For the text-containing cell, return its midpoint in (X, Y) coordinate format. 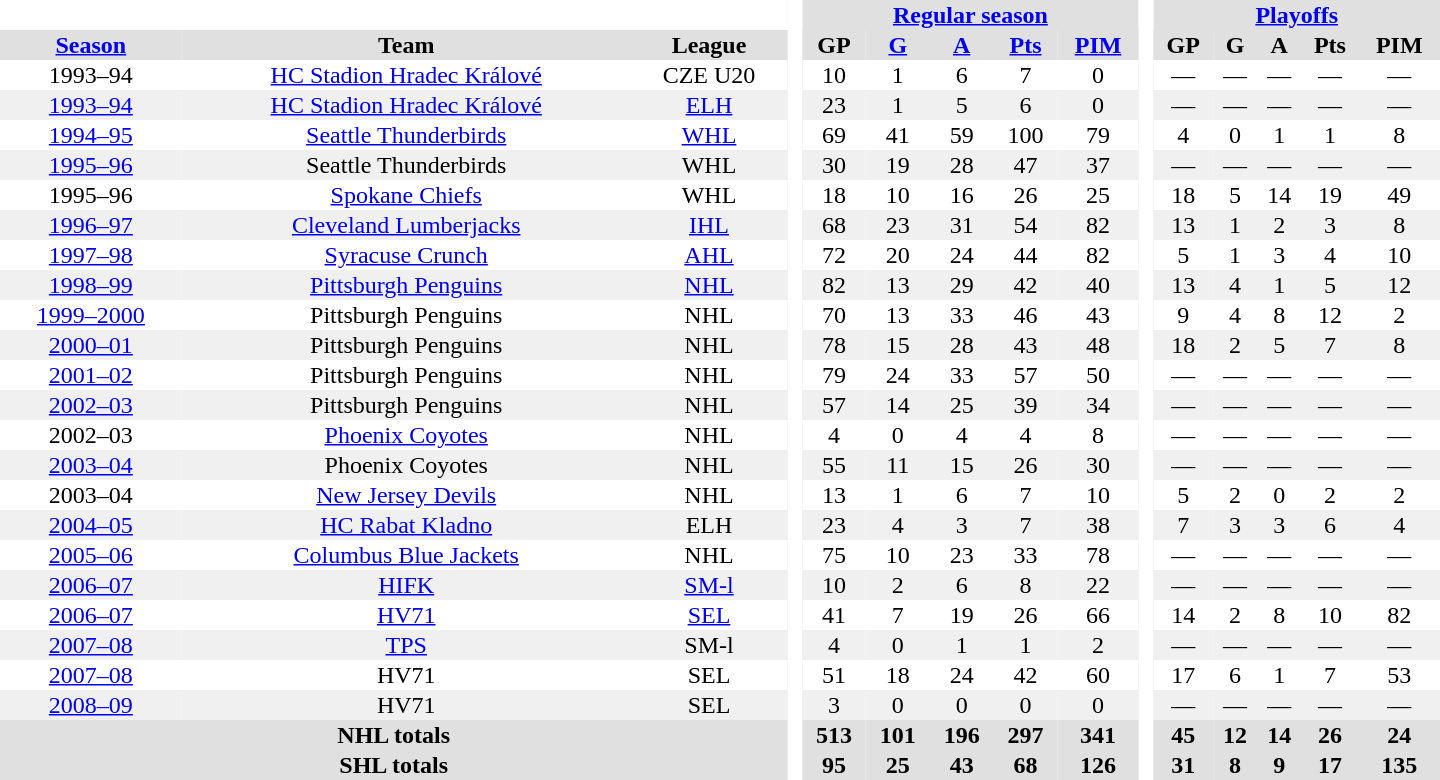
44 (1026, 255)
HIFK (406, 585)
29 (962, 285)
Regular season (970, 15)
126 (1098, 765)
49 (1400, 195)
60 (1098, 675)
Team (406, 45)
47 (1026, 165)
101 (898, 735)
Syracuse Crunch (406, 255)
16 (962, 195)
2008–09 (91, 705)
1997–98 (91, 255)
Spokane Chiefs (406, 195)
CZE U20 (710, 75)
SHL totals (394, 765)
IHL (710, 225)
46 (1026, 315)
66 (1098, 615)
1998–99 (91, 285)
50 (1098, 375)
95 (834, 765)
196 (962, 735)
39 (1026, 405)
AHL (710, 255)
1994–95 (91, 135)
45 (1182, 735)
53 (1400, 675)
11 (898, 465)
37 (1098, 165)
341 (1098, 735)
1996–97 (91, 225)
2001–02 (91, 375)
135 (1400, 765)
2005–06 (91, 555)
69 (834, 135)
1999–2000 (91, 315)
New Jersey Devils (406, 495)
100 (1026, 135)
75 (834, 555)
22 (1098, 585)
51 (834, 675)
48 (1098, 345)
20 (898, 255)
297 (1026, 735)
55 (834, 465)
Season (91, 45)
2000–01 (91, 345)
Columbus Blue Jackets (406, 555)
40 (1098, 285)
HC Rabat Kladno (406, 525)
League (710, 45)
NHL totals (394, 735)
Cleveland Lumberjacks (406, 225)
72 (834, 255)
TPS (406, 645)
513 (834, 735)
70 (834, 315)
Playoffs (1296, 15)
2004–05 (91, 525)
34 (1098, 405)
54 (1026, 225)
59 (962, 135)
38 (1098, 525)
